Find where the given text appears and provide that cell's center as [x, y] coordinate. 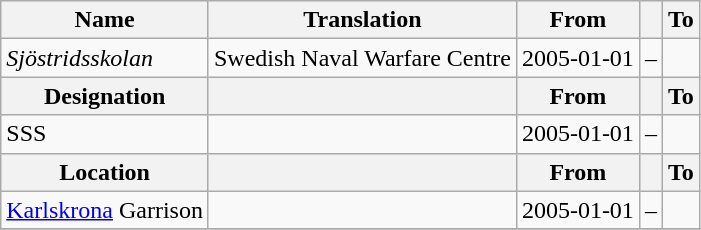
SSS [105, 134]
Name [105, 20]
Translation [362, 20]
Swedish Naval Warfare Centre [362, 58]
Sjöstridsskolan [105, 58]
Designation [105, 96]
Karlskrona Garrison [105, 210]
Location [105, 172]
